Identify which cell holds the provided text, then report its (X, Y) central coordinate. 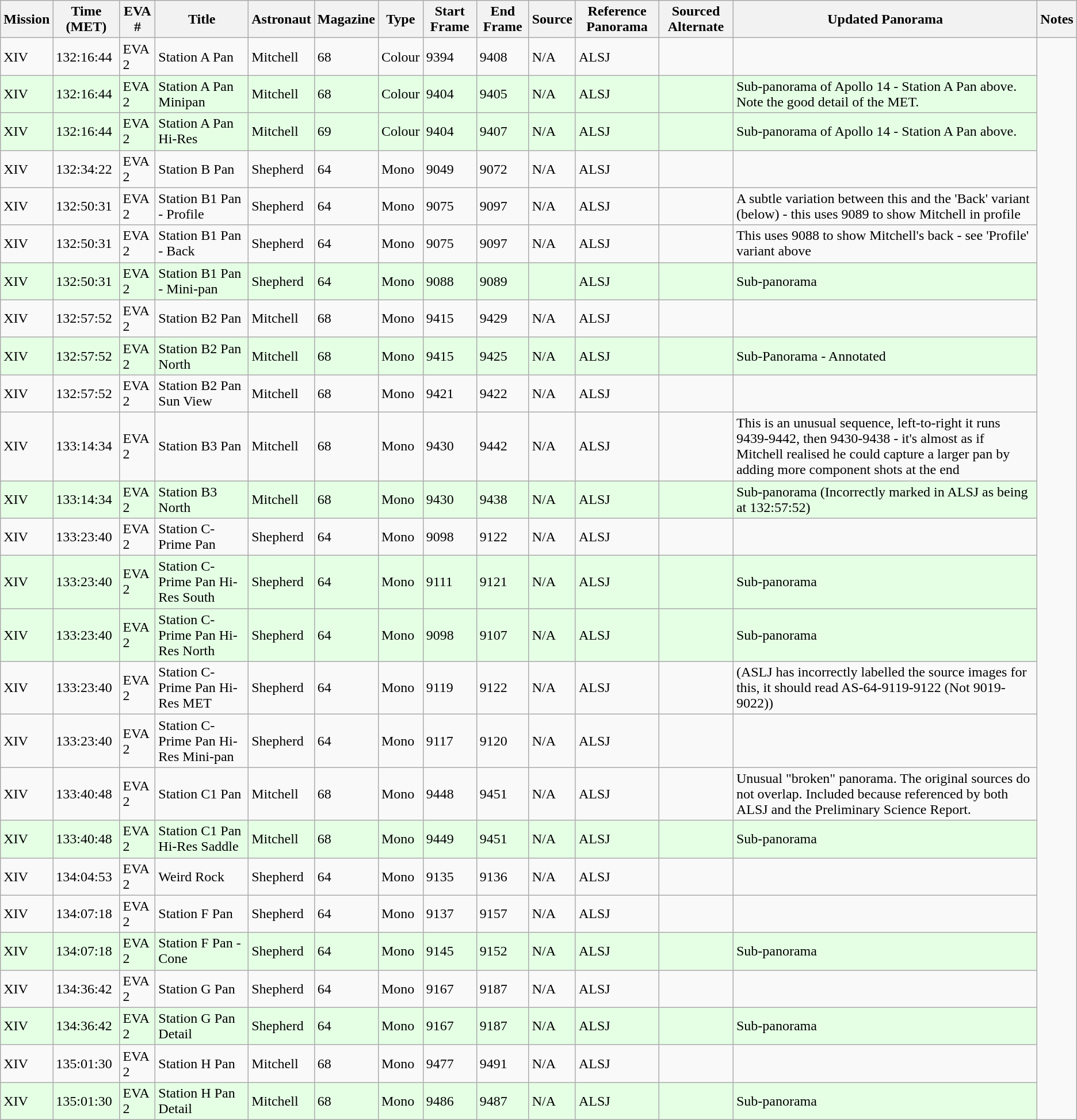
9072 (503, 169)
Station F Pan (202, 913)
9121 (503, 582)
Sub-panorama (Incorrectly marked in ALSJ as being at 132:57:52) (885, 499)
9407 (503, 131)
Title (202, 20)
9422 (503, 393)
Notes (1057, 20)
134:04:53 (86, 877)
9438 (503, 499)
Updated Panorama (885, 20)
Station C-Prime Pan Hi-Res MET (202, 688)
9137 (450, 913)
Station G Pan Detail (202, 1026)
9117 (450, 741)
Station B3 North (202, 499)
9408 (503, 56)
9089 (503, 281)
Weird Rock (202, 877)
9442 (503, 446)
Station F Pan - Cone (202, 951)
9477 (450, 1063)
9491 (503, 1063)
9448 (450, 794)
End Frame (503, 20)
9136 (503, 877)
Station C1 Pan (202, 794)
9120 (503, 741)
A subtle variation between this and the 'Back' variant (below) - this uses 9089 to show Mitchell in profile (885, 206)
69 (346, 131)
Station H Pan (202, 1063)
Type (400, 20)
132:34:22 (86, 169)
9421 (450, 393)
9119 (450, 688)
Source (552, 20)
Station C-Prime Pan Hi-Res South (202, 582)
Sourced Alternate (696, 20)
Station G Pan (202, 988)
Magazine (346, 20)
Station B2 Pan North (202, 356)
9135 (450, 877)
Station B Pan (202, 169)
Station B1 Pan - Back (202, 244)
9049 (450, 169)
Station C-Prime Pan Hi-Res Mini-pan (202, 741)
Station C1 Pan Hi-Res Saddle (202, 839)
9145 (450, 951)
9111 (450, 582)
Station C-Prime Pan (202, 537)
Station B2 Pan Sun View (202, 393)
9157 (503, 913)
Time (MET) (86, 20)
Sub-panorama of Apollo 14 - Station A Pan above. Note the good detail of the MET. (885, 94)
9107 (503, 635)
Station B2 Pan (202, 319)
(ASLJ has incorrectly labelled the source images for this, it should read AS-64-9119-9122 (Not 9019-9022)) (885, 688)
Station B1 Pan - Profile (202, 206)
9429 (503, 319)
EVA # (138, 20)
9486 (450, 1101)
This uses 9088 to show Mitchell's back - see 'Profile' variant above (885, 244)
Astronaut (282, 20)
9394 (450, 56)
9449 (450, 839)
Reference Panorama (617, 20)
Unusual "broken" panorama. The original sources do not overlap. Included because referenced by both ALSJ and the Preliminary Science Report. (885, 794)
Mission (26, 20)
9152 (503, 951)
Station C-Prime Pan Hi-Res North (202, 635)
Station A Pan Hi-Res (202, 131)
9425 (503, 356)
9405 (503, 94)
Station A Pan (202, 56)
Station A Pan Minipan (202, 94)
Station B3 Pan (202, 446)
Station B1 Pan - Mini-pan (202, 281)
Start Frame (450, 20)
Station H Pan Detail (202, 1101)
Sub-panorama of Apollo 14 - Station A Pan above. (885, 131)
9088 (450, 281)
Sub-Panorama - Annotated (885, 356)
9487 (503, 1101)
